Locate the cell with the specified text and output its [X, Y] center coordinate. 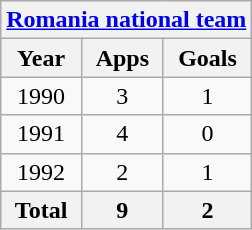
3 [122, 96]
4 [122, 134]
Year [42, 58]
Apps [122, 58]
Goals [208, 58]
1990 [42, 96]
0 [208, 134]
1992 [42, 172]
Romania national team [126, 20]
Total [42, 210]
1991 [42, 134]
9 [122, 210]
